Pinpoint the cell where the given text exists, returning its (x, y) midpoint coordinate. 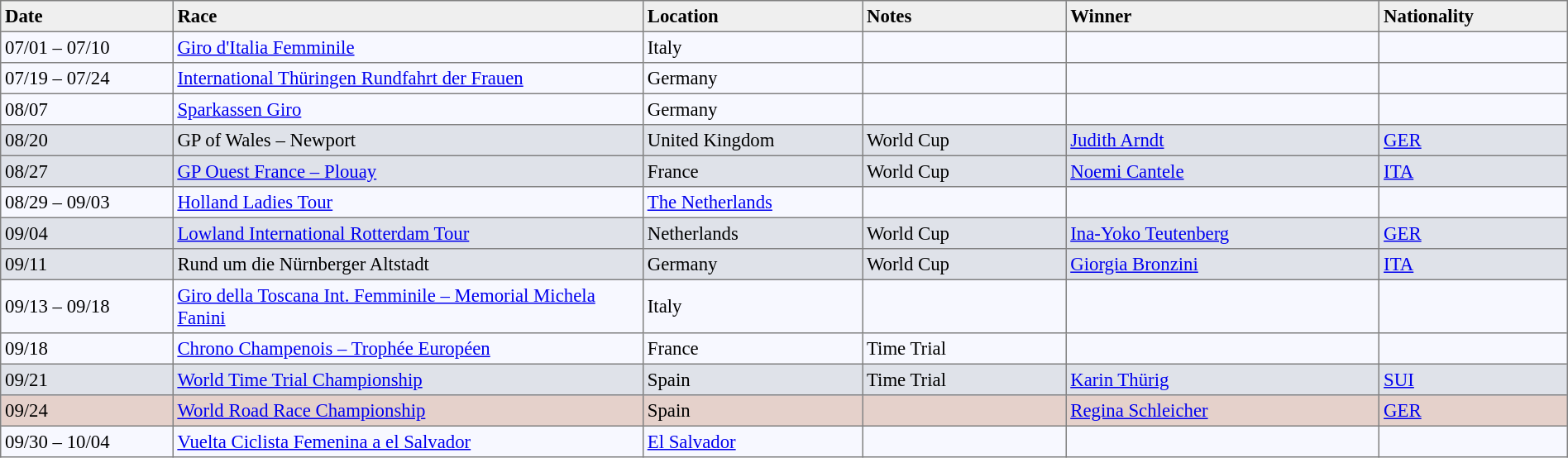
Race (408, 17)
08/29 – 09/03 (87, 203)
International Thüringen Rundfahrt der Frauen (408, 79)
Rund um die Nürnberger Altstadt (408, 265)
United Kingdom (753, 141)
09/30 – 10/04 (87, 441)
Giro d'Italia Femminile (408, 47)
El Salvador (753, 441)
08/07 (87, 109)
Regina Schleicher (1222, 411)
Winner (1222, 17)
09/13 – 09/18 (87, 306)
07/19 – 07/24 (87, 79)
Karin Thürig (1222, 379)
Giorgia Bronzini (1222, 265)
09/04 (87, 233)
Notes (964, 17)
Nationality (1474, 17)
09/21 (87, 379)
Holland Ladies Tour (408, 203)
World Time Trial Championship (408, 379)
Location (753, 17)
09/18 (87, 349)
Chrono Champenois – Trophée Européen (408, 349)
Netherlands (753, 233)
Noemi Cantele (1222, 171)
Giro della Toscana Int. Femminile – Memorial Michela Fanini (408, 306)
World Road Race Championship (408, 411)
Vuelta Ciclista Femenina a el Salvador (408, 441)
09/11 (87, 265)
09/24 (87, 411)
08/20 (87, 141)
The Netherlands (753, 203)
Judith Arndt (1222, 141)
Lowland International Rotterdam Tour (408, 233)
08/27 (87, 171)
Sparkassen Giro (408, 109)
SUI (1474, 379)
Ina-Yoko Teutenberg (1222, 233)
Date (87, 17)
GP of Wales – Newport (408, 141)
GP Ouest France – Plouay (408, 171)
07/01 – 07/10 (87, 47)
